Determine the [x, y] coordinate at the center of the cell enclosing the given text.  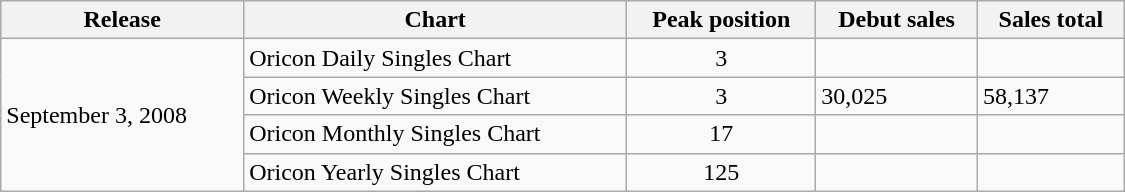
Sales total [1052, 20]
58,137 [1052, 96]
17 [722, 134]
Oricon Monthly Singles Chart [436, 134]
Chart [436, 20]
Peak position [722, 20]
125 [722, 172]
Debut sales [897, 20]
Release [122, 20]
Oricon Yearly Singles Chart [436, 172]
September 3, 2008 [122, 115]
Oricon Daily Singles Chart [436, 58]
Oricon Weekly Singles Chart [436, 96]
30,025 [897, 96]
